Identify which cell holds the provided text, then report its [X, Y] central coordinate. 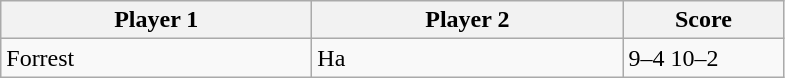
Ha [468, 58]
9–4 10–2 [704, 58]
Player 1 [156, 20]
Player 2 [468, 20]
Score [704, 20]
Forrest [156, 58]
